From the cell containing the given text, extract its center point as (x, y) coordinate. 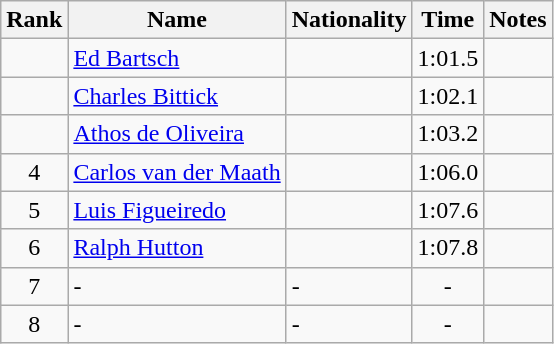
Name (177, 20)
6 (34, 248)
7 (34, 286)
Athos de Oliveira (177, 134)
1:07.8 (448, 248)
Ralph Hutton (177, 248)
1:01.5 (448, 58)
Luis Figueiredo (177, 210)
Notes (518, 20)
1:02.1 (448, 96)
Ed Bartsch (177, 58)
5 (34, 210)
1:03.2 (448, 134)
4 (34, 172)
Nationality (349, 20)
1:07.6 (448, 210)
Time (448, 20)
Charles Bittick (177, 96)
1:06.0 (448, 172)
Carlos van der Maath (177, 172)
8 (34, 324)
Rank (34, 20)
